Provide the (X, Y) coordinate of the cell's center where the given text is located.  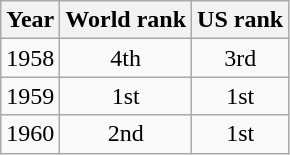
3rd (240, 58)
World rank (126, 20)
4th (126, 58)
1958 (30, 58)
2nd (126, 134)
1959 (30, 96)
Year (30, 20)
1960 (30, 134)
US rank (240, 20)
